Locate the cell with the specified text and output its (x, y) center coordinate. 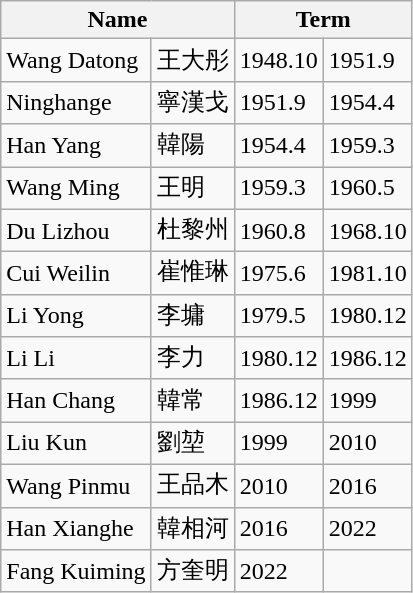
韓陽 (192, 146)
王大彤 (192, 60)
王明 (192, 188)
王品木 (192, 486)
Term (323, 20)
Li Li (76, 358)
Fang Kuiming (76, 572)
方奎明 (192, 572)
Wang Ming (76, 188)
Name (118, 20)
Wang Datong (76, 60)
Cui Weilin (76, 274)
1960.8 (278, 230)
Li Yong (76, 316)
李墉 (192, 316)
Han Chang (76, 400)
李力 (192, 358)
Han Xianghe (76, 528)
Ninghange (76, 102)
Han Yang (76, 146)
崔惟琳 (192, 274)
1981.10 (368, 274)
Du Lizhou (76, 230)
1968.10 (368, 230)
韓相河 (192, 528)
寧漢戈 (192, 102)
1979.5 (278, 316)
1948.10 (278, 60)
1975.6 (278, 274)
韓常 (192, 400)
劉堃 (192, 444)
杜黎州 (192, 230)
Liu Kun (76, 444)
Wang Pinmu (76, 486)
1960.5 (368, 188)
